For the text-containing cell, return its midpoint in [x, y] coordinate format. 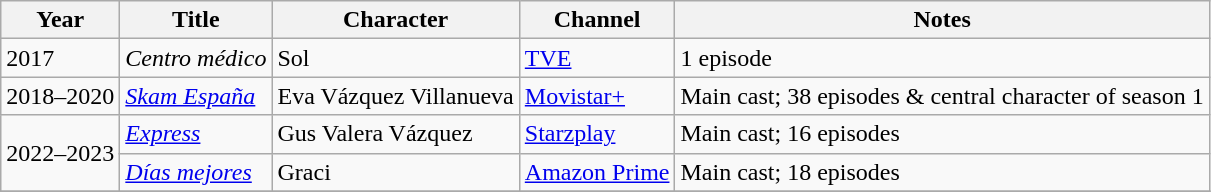
Channel [597, 20]
Días mejores [196, 172]
Main cast; 18 episodes [942, 172]
Year [60, 20]
Notes [942, 20]
Movistar+ [597, 96]
Gus Valera Vázquez [396, 134]
TVE [597, 58]
2017 [60, 58]
Eva Vázquez Villanueva [396, 96]
Skam España [196, 96]
Main cast; 16 episodes [942, 134]
Express [196, 134]
Graci [396, 172]
Main cast; 38 episodes & central character of season 1 [942, 96]
Title [196, 20]
2022–2023 [60, 153]
Amazon Prime [597, 172]
Character [396, 20]
2018–2020 [60, 96]
Starzplay [597, 134]
Sol [396, 58]
1 episode [942, 58]
Centro médico [196, 58]
